Capture the cell that displays the provided text and extract its [X, Y] central coordinate. 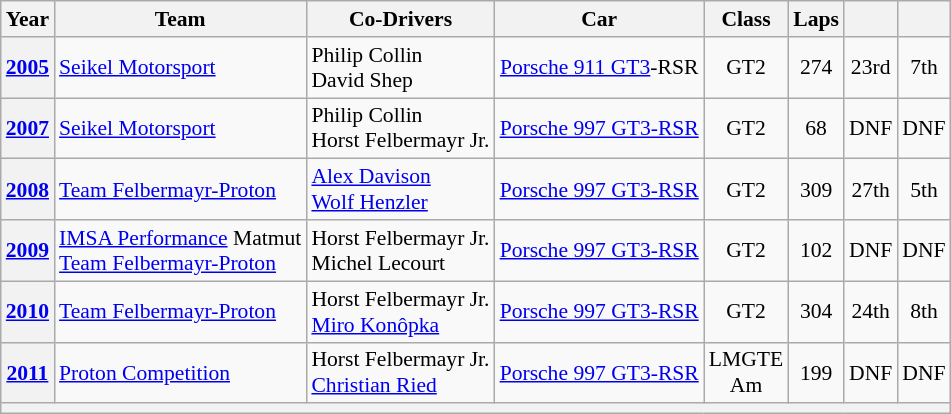
2010 [28, 312]
304 [816, 312]
Year [28, 19]
2007 [28, 128]
IMSA Performance Matmut Team Felbermayr-Proton [180, 250]
Team [180, 19]
8th [924, 312]
Laps [816, 19]
Class [746, 19]
Horst Felbermayr Jr. Michel Lecourt [400, 250]
Philip Collin Horst Felbermayr Jr. [400, 128]
2008 [28, 190]
LMGTEAm [746, 372]
7th [924, 68]
24th [870, 312]
Alex Davison Wolf Henzler [400, 190]
Porsche 911 GT3-RSR [600, 68]
309 [816, 190]
Philip Collin David Shep [400, 68]
Horst Felbermayr Jr. Miro Konôpka [400, 312]
2009 [28, 250]
Proton Competition [180, 372]
5th [924, 190]
Horst Felbermayr Jr. Christian Ried [400, 372]
68 [816, 128]
27th [870, 190]
102 [816, 250]
199 [816, 372]
2011 [28, 372]
23rd [870, 68]
2005 [28, 68]
274 [816, 68]
Co-Drivers [400, 19]
Car [600, 19]
